Scan for the cell matching the given text and deliver its [x, y] coordinate at center. 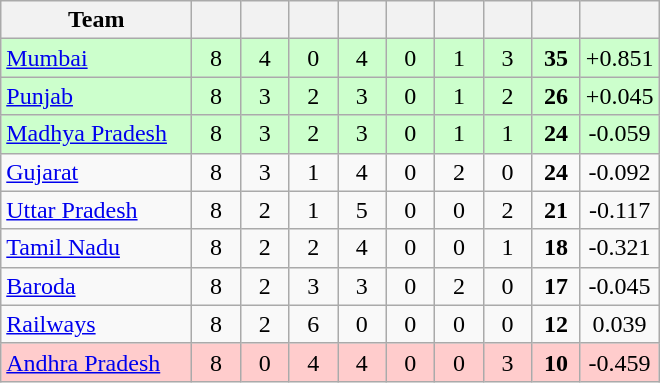
21 [556, 210]
-0.117 [620, 210]
+0.851 [620, 58]
17 [556, 286]
Mumbai [96, 58]
Andhra Pradesh [96, 362]
12 [556, 324]
Punjab [96, 96]
5 [362, 210]
-0.059 [620, 134]
6 [314, 324]
18 [556, 248]
-0.045 [620, 286]
Gujarat [96, 172]
Baroda [96, 286]
Railways [96, 324]
0.039 [620, 324]
-0.321 [620, 248]
Uttar Pradesh [96, 210]
35 [556, 58]
26 [556, 96]
Madhya Pradesh [96, 134]
Tamil Nadu [96, 248]
10 [556, 362]
Team [96, 20]
-0.459 [620, 362]
-0.092 [620, 172]
+0.045 [620, 96]
